Return the [X, Y] coordinate for the center point of the cell that contains the specified text.  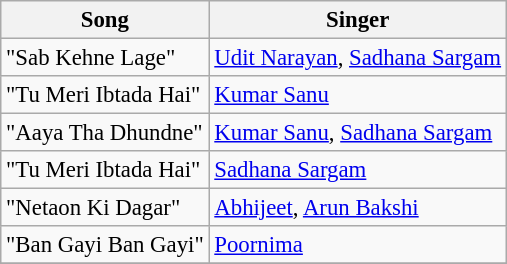
"Aaya Tha Dhundne" [105, 133]
Sadhana Sargam [358, 170]
"Netaon Ki Dagar" [105, 208]
Udit Narayan, Sadhana Sargam [358, 58]
Singer [358, 20]
Kumar Sanu [358, 95]
Kumar Sanu, Sadhana Sargam [358, 133]
Song [105, 20]
"Sab Kehne Lage" [105, 58]
Poornima [358, 245]
"Ban Gayi Ban Gayi" [105, 245]
Abhijeet, Arun Bakshi [358, 208]
